From the cell containing the given text, extract its center point as (x, y) coordinate. 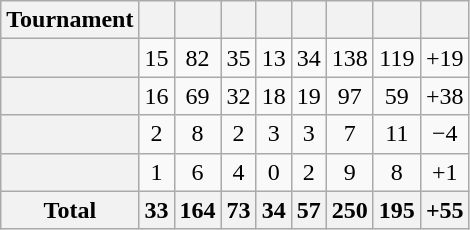
33 (156, 210)
15 (156, 58)
Total (70, 210)
119 (396, 58)
0 (274, 172)
57 (308, 210)
+38 (444, 96)
69 (198, 96)
6 (198, 172)
32 (238, 96)
73 (238, 210)
+1 (444, 172)
Tournament (70, 20)
9 (350, 172)
11 (396, 134)
+55 (444, 210)
35 (238, 58)
82 (198, 58)
59 (396, 96)
19 (308, 96)
16 (156, 96)
13 (274, 58)
195 (396, 210)
7 (350, 134)
250 (350, 210)
18 (274, 96)
1 (156, 172)
+19 (444, 58)
97 (350, 96)
−4 (444, 134)
164 (198, 210)
138 (350, 58)
4 (238, 172)
